Capture the cell that displays the provided text and extract its [X, Y] central coordinate. 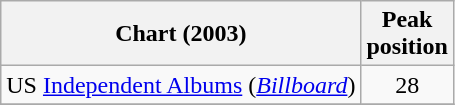
28 [407, 85]
Chart (2003) [181, 34]
US Independent Albums (Billboard) [181, 85]
Peakposition [407, 34]
